Output the [x, y] coordinate of the center of the cell containing the given text.  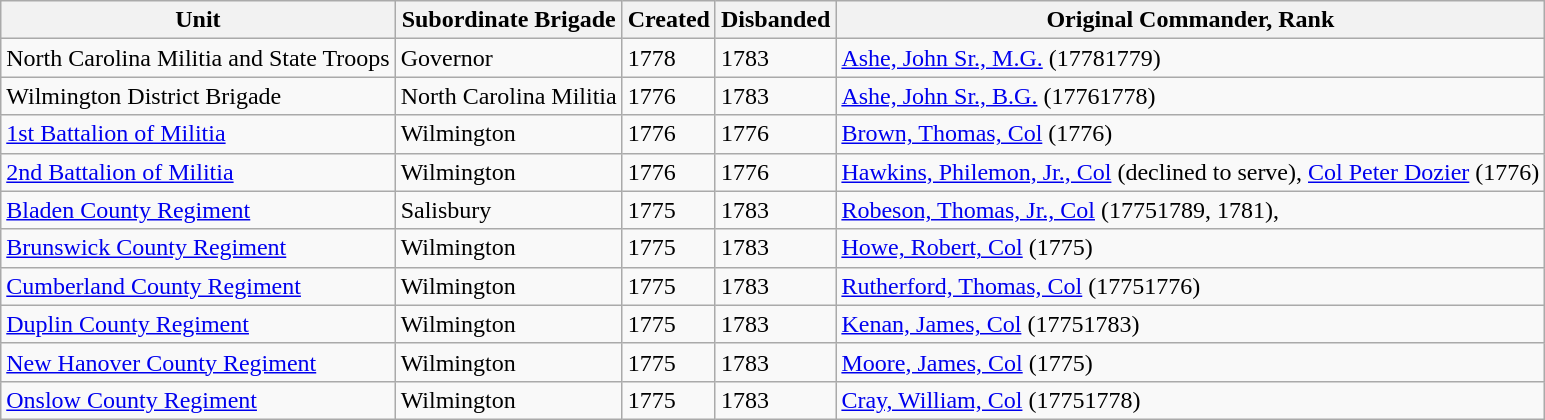
Governor [508, 58]
Unit [198, 20]
Moore, James, Col (1775) [1190, 362]
Wilmington District Brigade [198, 96]
Duplin County Regiment [198, 324]
New Hanover County Regiment [198, 362]
2nd Battalion of Militia [198, 172]
Disbanded [775, 20]
Salisbury [508, 210]
North Carolina Militia and State Troops [198, 58]
Subordinate Brigade [508, 20]
1778 [668, 58]
Brunswick County Regiment [198, 248]
Howe, Robert, Col (1775) [1190, 248]
Bladen County Regiment [198, 210]
Ashe, John Sr., M.G. (17781779) [1190, 58]
Rutherford, Thomas, Col (17751776) [1190, 286]
Ashe, John Sr., B.G. (17761778) [1190, 96]
Cray, William, Col (17751778) [1190, 400]
Hawkins, Philemon, Jr., Col (declined to serve), Col Peter Dozier (1776) [1190, 172]
Onslow County Regiment [198, 400]
North Carolina Militia [508, 96]
Brown, Thomas, Col (1776) [1190, 134]
Cumberland County Regiment [198, 286]
Created [668, 20]
1st Battalion of Militia [198, 134]
Robeson, Thomas, Jr., Col (17751789, 1781), [1190, 210]
Original Commander, Rank [1190, 20]
Kenan, James, Col (17751783) [1190, 324]
